Pinpoint the cell where the given text exists, returning its (X, Y) midpoint coordinate. 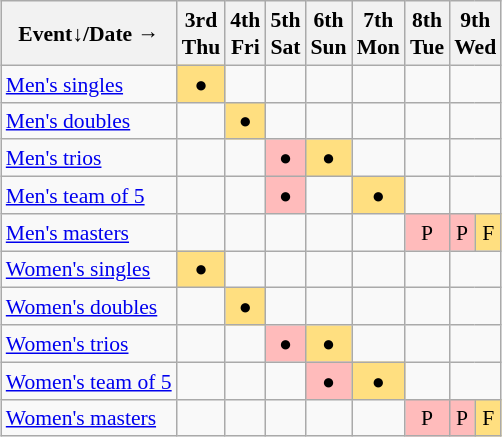
Men's team of 5 (89, 194)
Women's masters (89, 418)
4thFri (245, 33)
9thWed (475, 33)
Men's masters (89, 232)
Women's doubles (89, 306)
Women's team of 5 (89, 380)
Women's trios (89, 344)
8thTue (427, 33)
7thMon (378, 33)
5thSat (285, 33)
6thSun (328, 33)
Men's doubles (89, 120)
3rdThu (202, 33)
Men's trios (89, 158)
Women's singles (89, 268)
Event↓/Date → (89, 33)
Men's singles (89, 84)
